Detect which cell encompasses the target text, then output its [x, y] center coordinate. 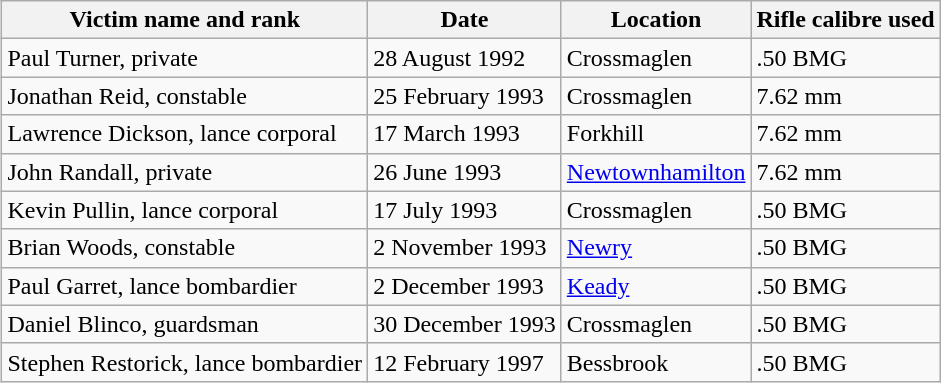
Lawrence Dickson, lance corporal [185, 134]
2 November 1993 [465, 248]
Paul Garret, lance bombardier [185, 286]
28 August 1992 [465, 58]
Victim name and rank [185, 20]
Daniel Blinco, guardsman [185, 324]
Date [465, 20]
17 July 1993 [465, 210]
Jonathan Reid, constable [185, 96]
2 December 1993 [465, 286]
Rifle calibre used [846, 20]
25 February 1993 [465, 96]
17 March 1993 [465, 134]
30 December 1993 [465, 324]
Paul Turner, private [185, 58]
Bessbrook [656, 362]
26 June 1993 [465, 172]
Forkhill [656, 134]
12 February 1997 [465, 362]
Kevin Pullin, lance corporal [185, 210]
Newry [656, 248]
Newtownhamilton [656, 172]
Brian Woods, constable [185, 248]
Stephen Restorick, lance bombardier [185, 362]
Location [656, 20]
John Randall, private [185, 172]
Keady [656, 286]
